Determine the (x, y) coordinate at the center of the cell enclosing the given text.  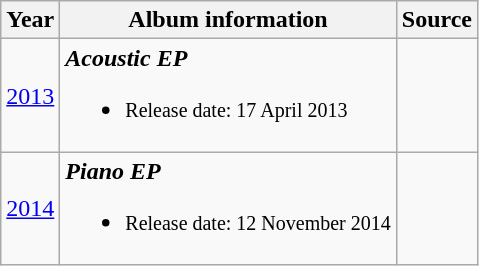
Piano EPRelease date: 12 November 2014 (228, 208)
2013 (30, 96)
2014 (30, 208)
Year (30, 20)
Acoustic EPRelease date: 17 April 2013 (228, 96)
Album information (228, 20)
Source (436, 20)
